Search for the cell housing the specified text and yield its (x, y) center coordinate. 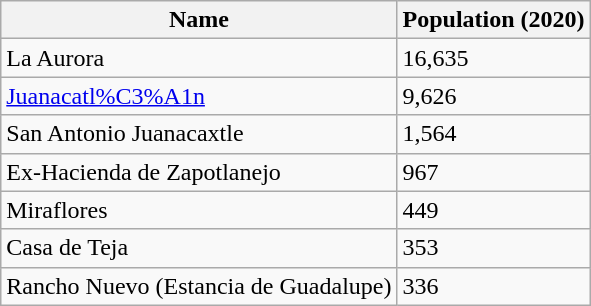
La Aurora (199, 58)
Name (199, 20)
Rancho Nuevo (Estancia de Guadalupe) (199, 286)
Juanacatl%C3%A1n (199, 96)
967 (494, 172)
353 (494, 248)
San Antonio Juanacaxtle (199, 134)
1,564 (494, 134)
Ex-Hacienda de Zapotlanejo (199, 172)
9,626 (494, 96)
16,635 (494, 58)
449 (494, 210)
Population (2020) (494, 20)
Casa de Teja (199, 248)
Miraflores (199, 210)
336 (494, 286)
